Scan for the cell matching the given text and deliver its [X, Y] coordinate at center. 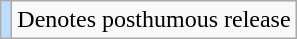
Denotes posthumous release [154, 20]
